Determine the [x, y] coordinate at the center of the cell enclosing the given text.  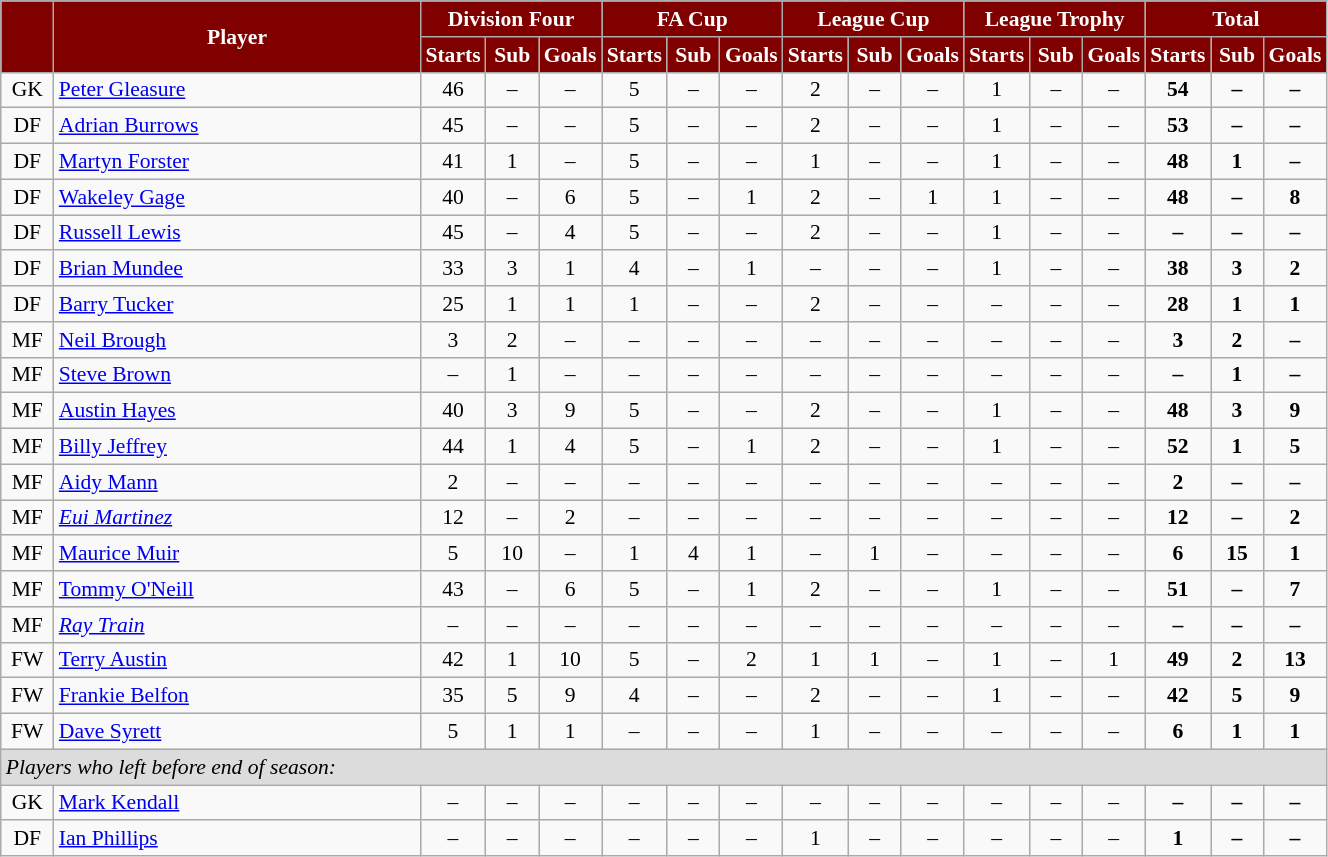
Austin Hayes [238, 411]
38 [1178, 269]
28 [1178, 304]
Tommy O'Neill [238, 589]
41 [452, 162]
Ray Train [238, 625]
52 [1178, 447]
51 [1178, 589]
8 [1296, 197]
Ian Phillips [238, 839]
46 [452, 90]
Peter Gleasure [238, 90]
25 [452, 304]
Eui Martinez [238, 518]
Mark Kendall [238, 803]
Brian Mundee [238, 269]
Billy Jeffrey [238, 447]
53 [1178, 126]
15 [1238, 554]
49 [1178, 660]
Total [1236, 19]
League Cup [874, 19]
7 [1296, 589]
Barry Tucker [238, 304]
Frankie Belfon [238, 696]
Russell Lewis [238, 233]
54 [1178, 90]
Aidy Mann [238, 482]
Division Four [510, 19]
League Trophy [1054, 19]
Dave Syrett [238, 732]
33 [452, 269]
Steve Brown [238, 375]
35 [452, 696]
FA Cup [692, 19]
Adrian Burrows [238, 126]
Neil Brough [238, 340]
Wakeley Gage [238, 197]
Martyn Forster [238, 162]
Players who left before end of season: [664, 767]
43 [452, 589]
13 [1296, 660]
Terry Austin [238, 660]
Maurice Muir [238, 554]
Player [238, 36]
44 [452, 447]
